Provide the (X, Y) coordinate of the cell's center where the given text is located.  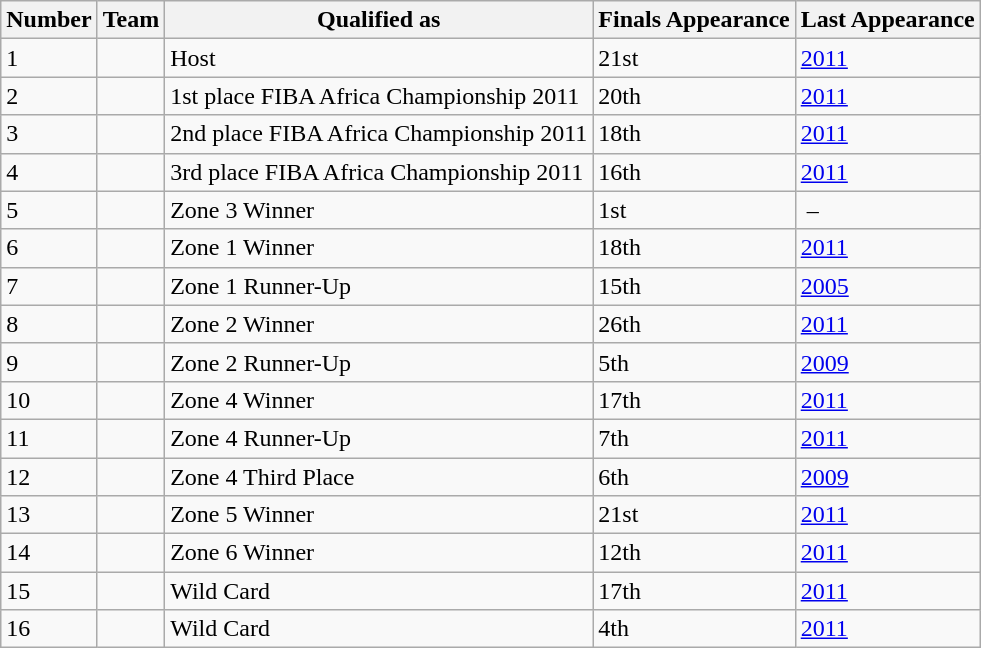
Finals Appearance (694, 20)
Team (131, 20)
Number (49, 20)
2 (49, 96)
15 (49, 591)
9 (49, 362)
Last Appearance (888, 20)
10 (49, 400)
Zone 5 Winner (379, 515)
6th (694, 477)
– (888, 210)
26th (694, 324)
Zone 1 Winner (379, 248)
13 (49, 515)
20th (694, 96)
4 (49, 172)
2005 (888, 286)
Host (379, 58)
Zone 4 Third Place (379, 477)
15th (694, 286)
Zone 3 Winner (379, 210)
Zone 4 Winner (379, 400)
16th (694, 172)
11 (49, 438)
Zone 2 Winner (379, 324)
5th (694, 362)
7 (49, 286)
1 (49, 58)
2nd place FIBA Africa Championship 2011 (379, 134)
1st place FIBA Africa Championship 2011 (379, 96)
12 (49, 477)
Zone 1 Runner-Up (379, 286)
12th (694, 553)
3rd place FIBA Africa Championship 2011 (379, 172)
7th (694, 438)
3 (49, 134)
5 (49, 210)
Zone 6 Winner (379, 553)
Qualified as (379, 20)
6 (49, 248)
16 (49, 629)
Zone 2 Runner-Up (379, 362)
4th (694, 629)
8 (49, 324)
1st (694, 210)
14 (49, 553)
Zone 4 Runner-Up (379, 438)
